Provide the [x, y] coordinate of the cell's center where the given text is located.  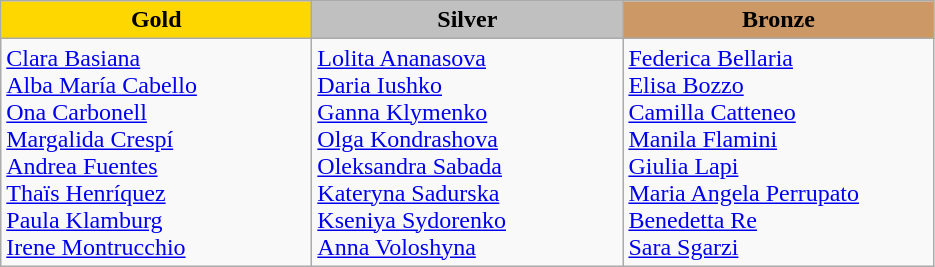
Gold [156, 20]
Lolita AnanasovaDaria IushkoGanna KlymenkoOlga KondrashovaOleksandra SabadaKateryna SadurskaKseniya SydorenkoAnna Voloshyna [468, 152]
Bronze [778, 20]
Federica BellariaElisa BozzoCamilla CatteneoManila FlaminiGiulia LapiMaria Angela PerrupatoBenedetta ReSara Sgarzi [778, 152]
Silver [468, 20]
Clara BasianaAlba María CabelloOna CarbonellMargalida CrespíAndrea FuentesThaïs HenríquezPaula KlamburgIrene Montrucchio [156, 152]
